Extract the [x, y] coordinate from the center of the cell holding the provided text.  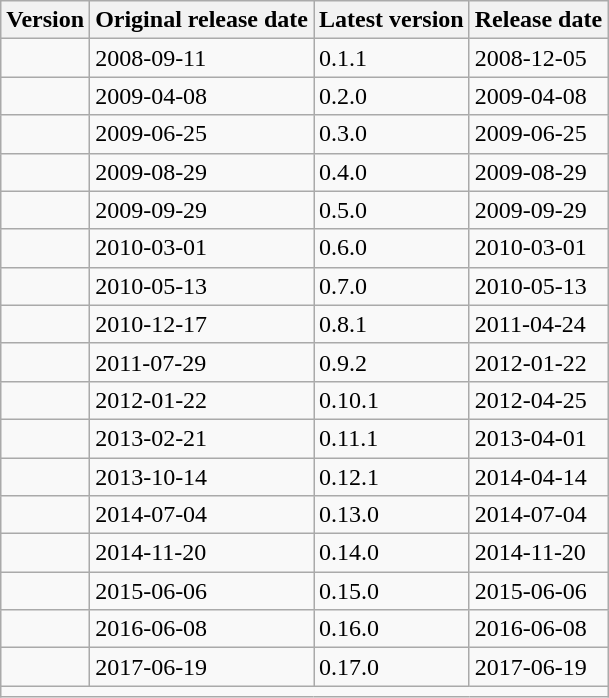
Release date [538, 20]
0.13.0 [392, 515]
Version [46, 20]
2012-04-25 [538, 400]
2013-10-14 [202, 477]
2011-07-29 [202, 362]
0.11.1 [392, 438]
0.17.0 [392, 667]
0.10.1 [392, 400]
2010-12-17 [202, 324]
0.14.0 [392, 553]
0.2.0 [392, 96]
0.12.1 [392, 477]
2011-04-24 [538, 324]
2013-04-01 [538, 438]
0.5.0 [392, 210]
0.8.1 [392, 324]
0.9.2 [392, 362]
0.16.0 [392, 629]
0.7.0 [392, 286]
Original release date [202, 20]
2013-02-21 [202, 438]
Latest version [392, 20]
0.6.0 [392, 248]
0.4.0 [392, 172]
0.3.0 [392, 134]
2008-12-05 [538, 58]
2008-09-11 [202, 58]
0.15.0 [392, 591]
0.1.1 [392, 58]
2014-04-14 [538, 477]
